For the text-containing cell, return its midpoint in [X, Y] coordinate format. 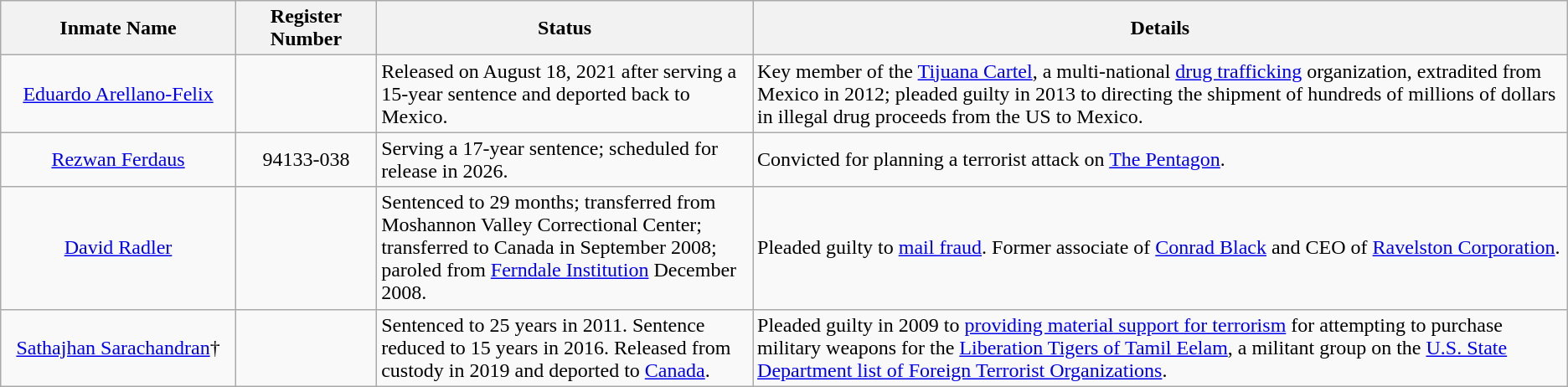
Sentenced to 25 years in 2011. Sentence reduced to 15 years in 2016. Released from custody in 2019 and deported to Canada. [565, 348]
Sathajhan Sarachandran† [119, 348]
Rezwan Ferdaus [119, 159]
94133-038 [306, 159]
David Radler [119, 248]
Inmate Name [119, 28]
Eduardo Arellano-Felix [119, 94]
Details [1161, 28]
Pleaded guilty to mail fraud. Former associate of Conrad Black and CEO of Ravelston Corporation. [1161, 248]
Convicted for planning a terrorist attack on The Pentagon. [1161, 159]
Released on August 18, 2021 after serving a 15-year sentence and deported back to Mexico. [565, 94]
Serving a 17-year sentence; scheduled for release in 2026. [565, 159]
Status [565, 28]
Register Number [306, 28]
